Provide the [x, y] coordinate of the cell's center where the given text is located.  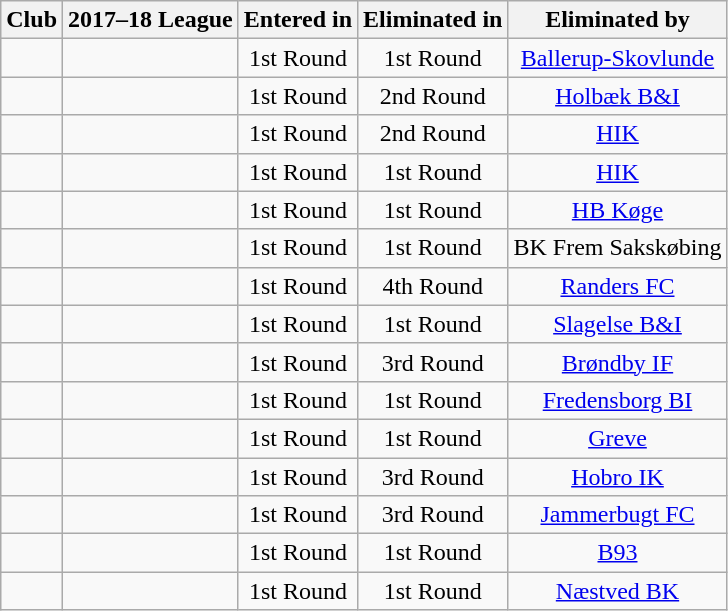
Fredensborg BI [618, 400]
B93 [618, 553]
Ballerup-Skovlunde [618, 58]
Hobro IK [618, 477]
2017–18 League [151, 20]
Næstved BK [618, 591]
Greve [618, 438]
Entered in [298, 20]
Slagelse B&I [618, 324]
Brøndby IF [618, 362]
Eliminated in [433, 20]
Club [32, 20]
Jammerbugt FC [618, 515]
Randers FC [618, 286]
BK Frem Sakskøbing [618, 248]
Holbæk B&I [618, 96]
4th Round [433, 286]
Eliminated by [618, 20]
HB Køge [618, 210]
